Pinpoint the cell where the given text exists, returning its [x, y] midpoint coordinate. 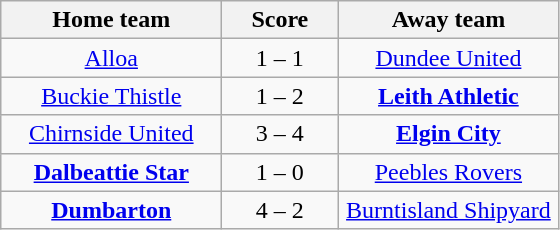
Burntisland Shipyard [448, 210]
Score [280, 20]
1 – 1 [280, 58]
1 – 0 [280, 172]
Chirnside United [112, 134]
3 – 4 [280, 134]
Home team [112, 20]
Leith Athletic [448, 96]
Dalbeattie Star [112, 172]
Dumbarton [112, 210]
Peebles Rovers [448, 172]
4 – 2 [280, 210]
Alloa [112, 58]
Elgin City [448, 134]
Buckie Thistle [112, 96]
Dundee United [448, 58]
1 – 2 [280, 96]
Away team [448, 20]
